Locate the cell with the specified text and output its (x, y) center coordinate. 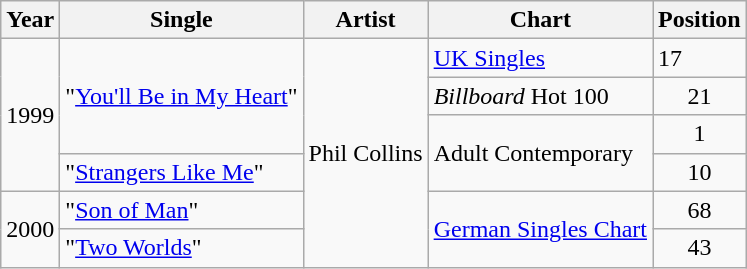
Single (182, 20)
Billboard Hot 100 (540, 96)
Position (699, 20)
68 (699, 210)
Phil Collins (366, 153)
"Son of Man" (182, 210)
German Singles Chart (540, 229)
1999 (30, 115)
Adult Contemporary (540, 153)
21 (699, 96)
"You'll Be in My Heart" (182, 96)
Chart (540, 20)
Year (30, 20)
"Two Worlds" (182, 248)
UK Singles (540, 58)
10 (699, 172)
Artist (366, 20)
17 (699, 58)
"Strangers Like Me" (182, 172)
43 (699, 248)
1 (699, 134)
2000 (30, 229)
